Scan for the cell matching the given text and deliver its (x, y) coordinate at center. 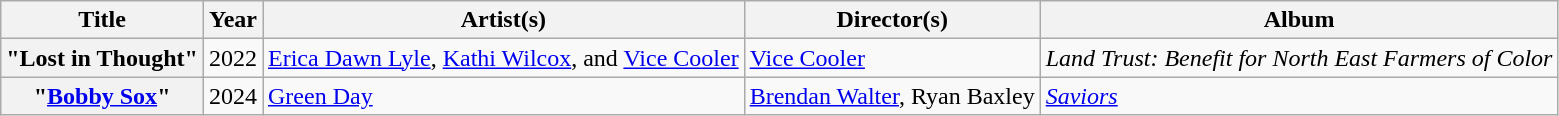
Erica Dawn Lyle, Kathi Wilcox, and Vice Cooler (503, 58)
Director(s) (892, 20)
Album (1299, 20)
2024 (232, 96)
Artist(s) (503, 20)
Year (232, 20)
Saviors (1299, 96)
Land Trust: Benefit for North East Farmers of Color (1299, 58)
Green Day (503, 96)
Title (102, 20)
2022 (232, 58)
Brendan Walter, Ryan Baxley (892, 96)
Vice Cooler (892, 58)
"Bobby Sox" (102, 96)
"Lost in Thought" (102, 58)
